Pinpoint the cell where the given text exists, returning its [X, Y] midpoint coordinate. 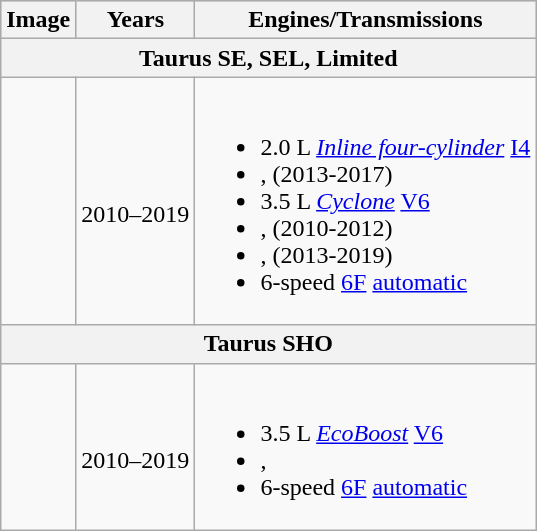
Engines/Transmissions [366, 20]
3.5 L EcoBoost V6, 6-speed 6F automatic [366, 446]
Image [38, 20]
Years [136, 20]
2.0 L Inline four-cylinder I4, (2013-2017)3.5 L Cyclone V6, (2010-2012), (2013-2019)6-speed 6F automatic [366, 201]
Taurus SE, SEL, Limited [268, 58]
Taurus SHO [268, 344]
